Return (x, y) of the center of cell containing provided text 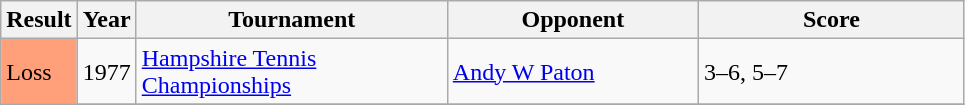
Opponent (572, 20)
Score (831, 20)
Year (106, 20)
3–6, 5–7 (831, 72)
Hampshire Tennis Championships (292, 72)
1977 (106, 72)
Andy W Paton (572, 72)
Loss (39, 72)
Result (39, 20)
Tournament (292, 20)
